Determine the (X, Y) coordinate at the center of the cell enclosing the given text.  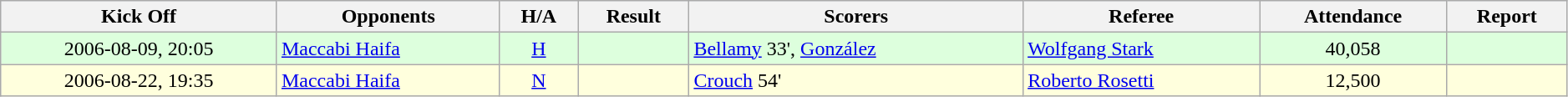
Scorers (856, 17)
Report (1507, 17)
12,500 (1353, 80)
Opponents (388, 17)
H/A (539, 17)
2006-08-22, 19:35 (139, 80)
Referee (1141, 17)
Bellamy 33', González (856, 48)
H (539, 48)
2006-08-09, 20:05 (139, 48)
Crouch 54' (856, 80)
40,058 (1353, 48)
Result (633, 17)
Wolfgang Stark (1141, 48)
Roberto Rosetti (1141, 80)
Attendance (1353, 17)
N (539, 80)
Kick Off (139, 17)
